Capture the cell that displays the provided text and extract its [X, Y] central coordinate. 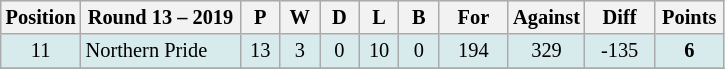
D [340, 17]
3 [300, 51]
11 [41, 51]
Points [689, 17]
Northern Pride [161, 51]
Against [546, 17]
L [379, 17]
-135 [620, 51]
Round 13 – 2019 [161, 17]
329 [546, 51]
W [300, 17]
B [419, 17]
10 [379, 51]
Position [41, 17]
For [474, 17]
P [260, 17]
13 [260, 51]
Diff [620, 17]
194 [474, 51]
6 [689, 51]
